Return the (x, y) coordinate for the center point of the cell that contains the specified text.  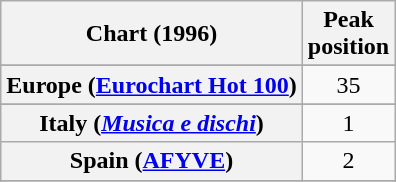
Spain (AFYVE) (152, 161)
1 (348, 123)
Peakposition (348, 34)
Europe (Eurochart Hot 100) (152, 85)
35 (348, 85)
Italy (Musica e dischi) (152, 123)
Chart (1996) (152, 34)
2 (348, 161)
